Locate the cell with the specified text and output its (x, y) center coordinate. 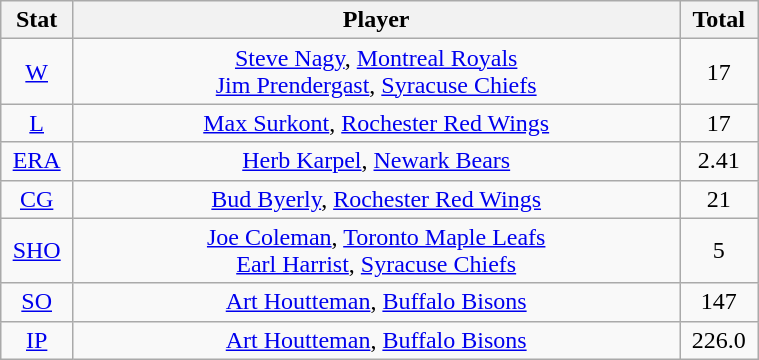
CG (37, 199)
226.0 (719, 340)
W (37, 72)
Joe Coleman, Toronto Maple Leafs Earl Harrist, Syracuse Chiefs (376, 250)
2.41 (719, 161)
Bud Byerly, Rochester Red Wings (376, 199)
Total (719, 20)
ERA (37, 161)
Player (376, 20)
L (37, 123)
5 (719, 250)
SHO (37, 250)
Steve Nagy, Montreal Royals Jim Prendergast, Syracuse Chiefs (376, 72)
21 (719, 199)
147 (719, 302)
IP (37, 340)
Stat (37, 20)
Herb Karpel, Newark Bears (376, 161)
SO (37, 302)
Max Surkont, Rochester Red Wings (376, 123)
